Provide the [x, y] coordinate of the cell's center where the given text is located.  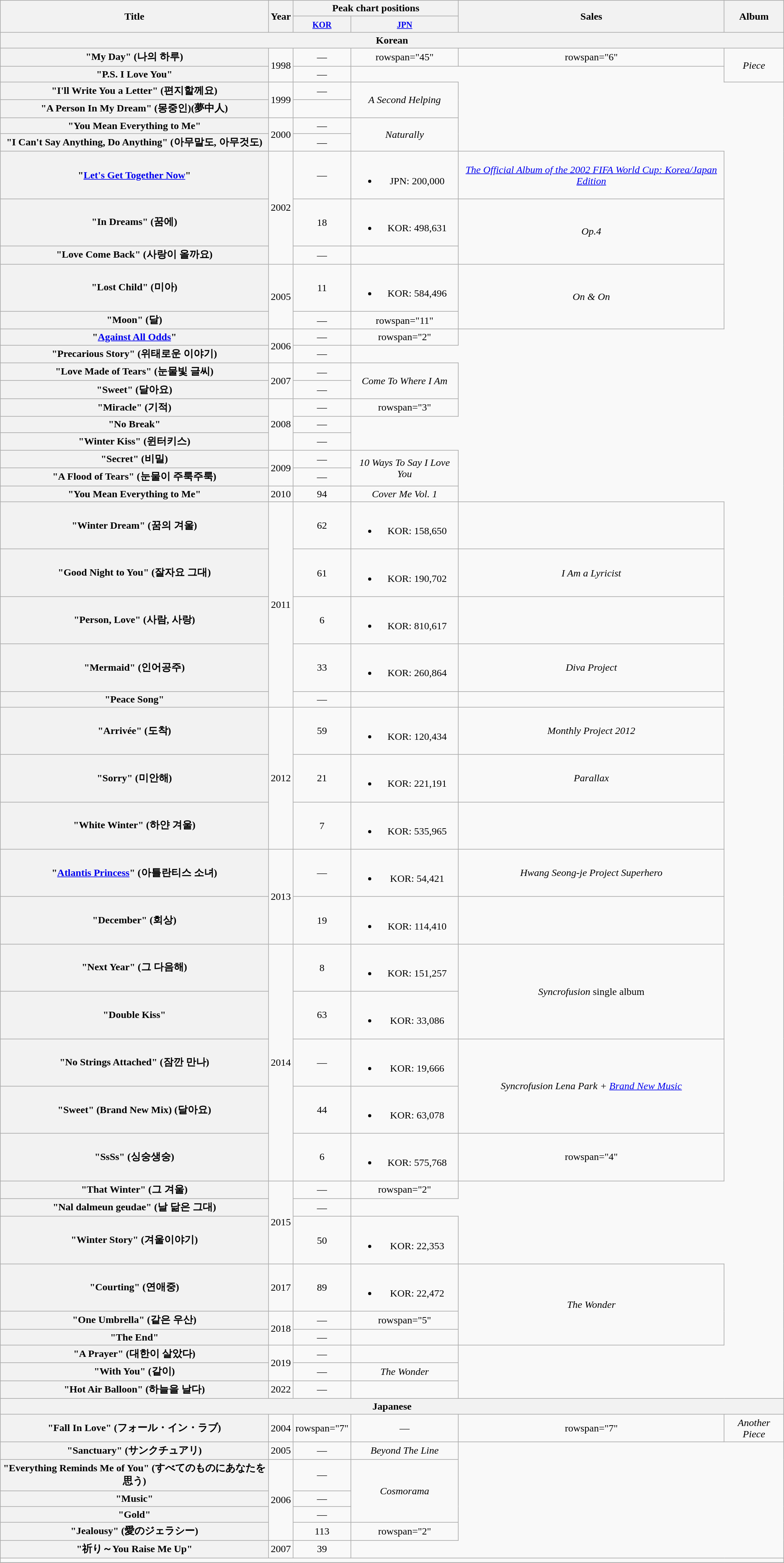
Cosmorama [405, 1491]
2004 [281, 1428]
Korean [392, 40]
2015 [281, 1222]
"Nal dalmeun geudae" (날 닮은 그대) [134, 1207]
KOR: 151,257 [405, 968]
KOR: 535,965 [405, 825]
rowspan="5" [405, 1320]
61 [322, 573]
"Atlantis Princess" (아틀란티스 소녀) [134, 873]
Peak chart positions [376, 8]
"I'll Write You a Letter" (편지할께요) [134, 91]
33 [322, 668]
"My Day" (나의 하루) [134, 57]
KOR: 120,434 [405, 731]
2012 [281, 778]
10 Ways To Say I Love You [405, 468]
KOR: 584,496 [405, 287]
"Mermaid" (인어공주) [134, 668]
Title [134, 16]
Hwang Seong-je Project Superhero [591, 873]
rowspan="45" [405, 57]
"祈り～You Raise Me Up" [134, 1549]
2002 [281, 208]
"Moon" (달) [134, 320]
2010 [281, 494]
2011 [281, 605]
"SsSs" (싱숭생숭) [134, 1157]
11 [322, 287]
"Winter Dream" (꿈의 겨울) [134, 525]
KOR [322, 24]
Beyond The Line [405, 1450]
rowspan="11" [405, 320]
"Secret" (비밀) [134, 459]
"In Dreams" (꿈에) [134, 222]
"December" (회상) [134, 920]
"Sweet" (Brand New Mix) (달아요) [134, 1110]
39 [322, 1549]
2009 [281, 468]
KOR: 19,666 [405, 1062]
KOR: 22,472 [405, 1288]
Op.4 [591, 231]
I Am a Lyricist [591, 573]
2014 [281, 1062]
"Gold" [134, 1514]
"Fall In Love" (フォール・イン・ラブ) [134, 1428]
KOR: 22,353 [405, 1240]
rowspan="4" [591, 1157]
Monthly Project 2012 [591, 731]
A Second Helping [405, 100]
94 [322, 494]
"Good Night to You" (잘자요 그대) [134, 573]
"With You" (같이) [134, 1372]
"No Strings Attached" (잠깐 만나) [134, 1062]
KOR: 260,864 [405, 668]
2017 [281, 1288]
Sales [591, 16]
rowspan="6" [591, 57]
2019 [281, 1363]
1998 [281, 65]
Diva Project [591, 668]
2000 [281, 135]
2018 [281, 1328]
2008 [281, 424]
KOR: 498,631 [405, 222]
"Sorry" (미안해) [134, 778]
"Double Kiss" [134, 1015]
"The End" [134, 1337]
"Everything Reminds Me of You" (すべてのものにあなたを思う) [134, 1475]
"Love Made of Tears" (눈물빛 글씨) [134, 372]
rowspan="3" [405, 407]
Naturally [405, 135]
"Jealousy" (愛のジェラシー) [134, 1532]
7 [322, 825]
62 [322, 525]
"Sweet" (달아요) [134, 390]
"Next Year" (그 다음해) [134, 968]
KOR: 114,410 [405, 920]
1999 [281, 100]
"I Can't Say Anything, Do Anything" (아무말도, 아무것도) [134, 142]
113 [322, 1532]
"One Umbrella" (같은 우산) [134, 1320]
"Against All Odds" [134, 337]
50 [322, 1240]
Syncrofusion Lena Park + Brand New Music [591, 1086]
Japanese [392, 1406]
"A Prayer" (대한이 살았다) [134, 1354]
"Arrivée" (도착) [134, 731]
KOR: 54,421 [405, 873]
"A Person In My Dream" (몽중인)(夢中人) [134, 109]
"Peace Song" [134, 699]
21 [322, 778]
"Lost Child" (미아) [134, 287]
89 [322, 1288]
KOR: 63,078 [405, 1110]
Another Piece [754, 1428]
44 [322, 1110]
"Love Come Back" (사랑이 올까요) [134, 255]
59 [322, 731]
"That Winter" (그 겨울) [134, 1190]
"Precarious Story" (위태로운 이야기) [134, 354]
KOR: 810,617 [405, 620]
"Courting" (연애중) [134, 1288]
"Sanctuary" (サンクチュアリ) [134, 1450]
KOR: 221,191 [405, 778]
"Hot Air Balloon" (하늘을 날다) [134, 1390]
"White Winter" (하얀 겨울) [134, 825]
2013 [281, 896]
JPN [405, 24]
Syncrofusion single album [591, 991]
KOR: 190,702 [405, 573]
Piece [754, 65]
"No Break" [134, 424]
8 [322, 968]
"Miracle" (기적) [134, 407]
Cover Me Vol. 1 [405, 494]
19 [322, 920]
"Music" [134, 1498]
On & On [591, 297]
KOR: 575,768 [405, 1157]
The Official Album of the 2002 FIFA World Cup: Korea/Japan Edition [591, 175]
18 [322, 222]
Year [281, 16]
Album [754, 16]
"P.S. I Love You" [134, 74]
"Person, Love" (사람, 사랑) [134, 620]
"Winter Kiss" (윈터키스) [134, 442]
KOR: 158,650 [405, 525]
KOR: 33,086 [405, 1015]
"Winter Story" (겨울이야기) [134, 1240]
2022 [281, 1390]
63 [322, 1015]
Come To Where I Am [405, 380]
JPN: 200,000 [405, 175]
"Let's Get Together Now" [134, 175]
Parallax [591, 778]
"A Flood of Tears" (눈물이 주룩주룩) [134, 477]
